Extract the [X, Y] coordinate from the center of the cell holding the provided text.  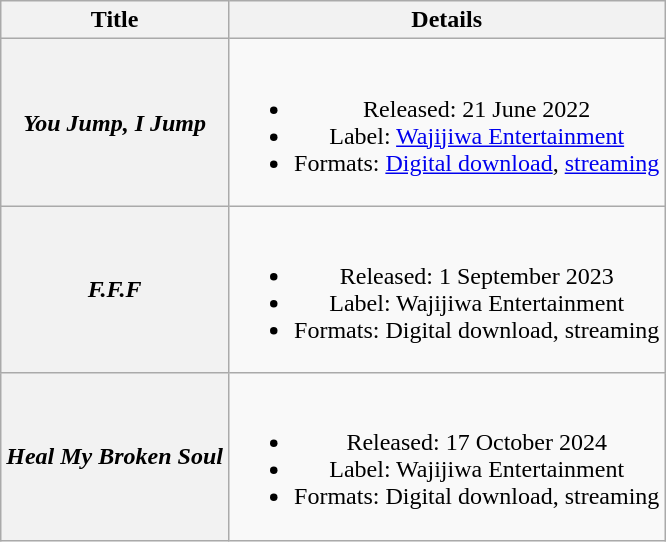
Heal My Broken Soul [115, 456]
You Jump, I Jump [115, 122]
F.F.F [115, 290]
Released: 21 June 2022Label: Wajijiwa EntertainmentFormats: Digital download, streaming [447, 122]
Details [447, 20]
Released: 1 September 2023Label: Wajijiwa EntertainmentFormats: Digital download, streaming [447, 290]
Released: 17 October 2024Label: Wajijiwa EntertainmentFormats: Digital download, streaming [447, 456]
Title [115, 20]
